Search for the cell housing the specified text and yield its [x, y] center coordinate. 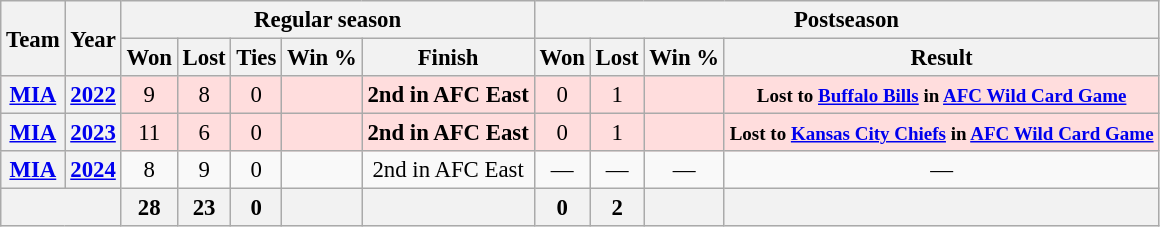
Result [941, 58]
6 [204, 133]
2022 [93, 95]
Regular season [328, 20]
Lost to Buffalo Bills in AFC Wild Card Game [941, 95]
Postseason [846, 20]
Team [33, 38]
11 [149, 133]
2 [617, 208]
28 [149, 208]
2024 [93, 170]
Lost to Kansas City Chiefs in AFC Wild Card Game [941, 133]
Ties [256, 58]
2023 [93, 133]
23 [204, 208]
Year [93, 38]
Finish [448, 58]
